Output the (X, Y) coordinate of the center of the cell containing the given text.  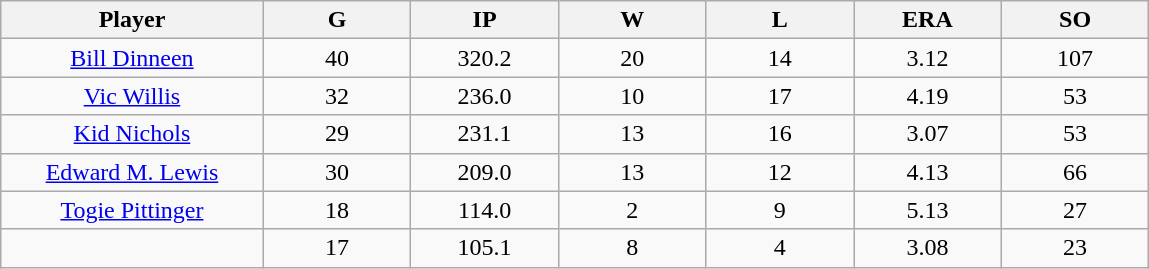
10 (632, 96)
114.0 (485, 210)
9 (780, 210)
32 (337, 96)
16 (780, 134)
105.1 (485, 248)
ERA (928, 20)
236.0 (485, 96)
14 (780, 58)
209.0 (485, 172)
G (337, 20)
30 (337, 172)
231.1 (485, 134)
4.13 (928, 172)
W (632, 20)
29 (337, 134)
Kid Nichols (132, 134)
IP (485, 20)
Edward M. Lewis (132, 172)
23 (1075, 248)
Togie Pittinger (132, 210)
SO (1075, 20)
320.2 (485, 58)
4 (780, 248)
107 (1075, 58)
Vic Willis (132, 96)
3.12 (928, 58)
27 (1075, 210)
12 (780, 172)
18 (337, 210)
40 (337, 58)
Player (132, 20)
66 (1075, 172)
L (780, 20)
5.13 (928, 210)
8 (632, 248)
Bill Dinneen (132, 58)
4.19 (928, 96)
20 (632, 58)
3.07 (928, 134)
3.08 (928, 248)
2 (632, 210)
